Provide the [X, Y] coordinate of the cell's center where the given text is located.  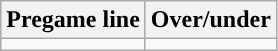
Over/under [210, 20]
Pregame line [74, 20]
